Extract the (x, y) coordinate from the center of the cell holding the provided text.  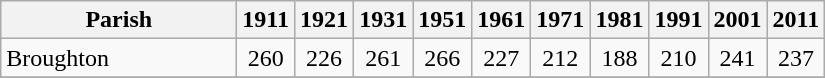
Parish (119, 20)
2011 (796, 20)
260 (266, 58)
1991 (678, 20)
261 (384, 58)
2001 (738, 20)
266 (442, 58)
188 (620, 58)
241 (738, 58)
1951 (442, 20)
227 (502, 58)
1981 (620, 20)
1921 (324, 20)
1911 (266, 20)
210 (678, 58)
237 (796, 58)
212 (560, 58)
1971 (560, 20)
226 (324, 58)
1931 (384, 20)
Broughton (119, 58)
1961 (502, 20)
